Locate the cell with the specified text and output its [x, y] center coordinate. 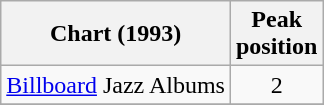
Chart (1993) [116, 34]
2 [276, 85]
Billboard Jazz Albums [116, 85]
Peakposition [276, 34]
